Provide the (X, Y) coordinate of the cell's center where the given text is located.  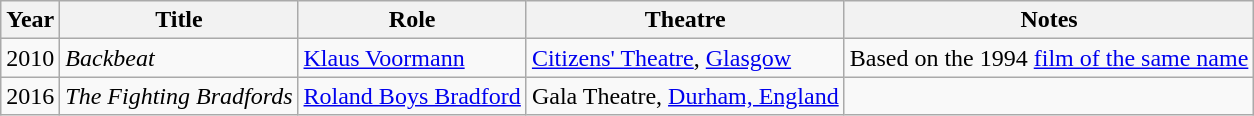
Based on the 1994 film of the same name (1049, 58)
Citizens' Theatre, Glasgow (685, 58)
Backbeat (179, 58)
2016 (30, 96)
2010 (30, 58)
The Fighting Bradfords (179, 96)
Title (179, 20)
Theatre (685, 20)
Roland Boys Bradford (412, 96)
Role (412, 20)
Year (30, 20)
Klaus Voormann (412, 58)
Gala Theatre, Durham, England (685, 96)
Notes (1049, 20)
